For the text-containing cell, return its midpoint in [x, y] coordinate format. 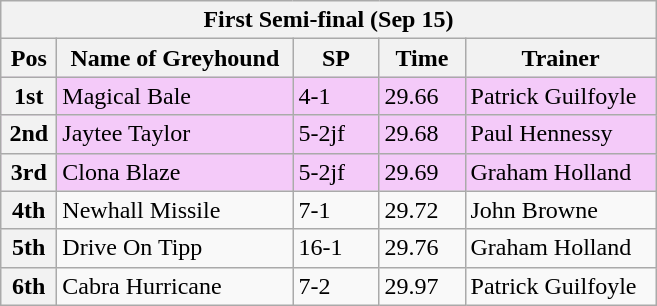
Newhall Missile [175, 210]
4-1 [336, 96]
7-1 [336, 210]
29.69 [422, 172]
29.66 [422, 96]
Time [422, 58]
Paul Hennessy [560, 134]
John Browne [560, 210]
Jaytee Taylor [175, 134]
Clona Blaze [175, 172]
Cabra Hurricane [175, 286]
Trainer [560, 58]
4th [29, 210]
1st [29, 96]
Drive On Tipp [175, 248]
16-1 [336, 248]
29.72 [422, 210]
SP [336, 58]
First Semi-final (Sep 15) [328, 20]
3rd [29, 172]
29.76 [422, 248]
Magical Bale [175, 96]
7-2 [336, 286]
6th [29, 286]
29.68 [422, 134]
2nd [29, 134]
Name of Greyhound [175, 58]
5th [29, 248]
Pos [29, 58]
29.97 [422, 286]
